Identify which cell holds the provided text, then report its [x, y] central coordinate. 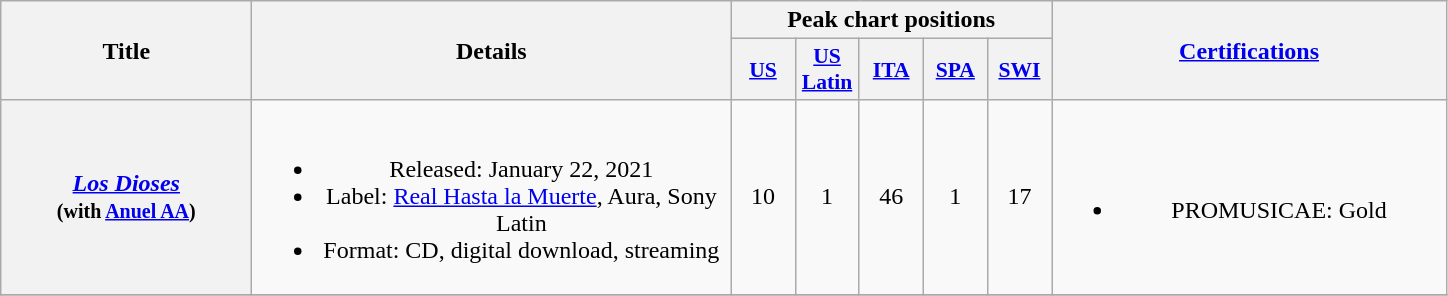
Certifications [1250, 50]
Peak chart positions [892, 20]
PROMUSICAE: Gold [1250, 197]
SWI [1019, 70]
US [763, 70]
Released: January 22, 2021Label: Real Hasta la Muerte, Aura, Sony LatinFormat: CD, digital download, streaming [492, 197]
ITA [891, 70]
17 [1019, 197]
SPA [955, 70]
10 [763, 197]
USLatin [827, 70]
Los Dioses(with Anuel AA) [126, 197]
Details [492, 50]
Title [126, 50]
46 [891, 197]
